Scan for the cell matching the given text and deliver its (X, Y) coordinate at center. 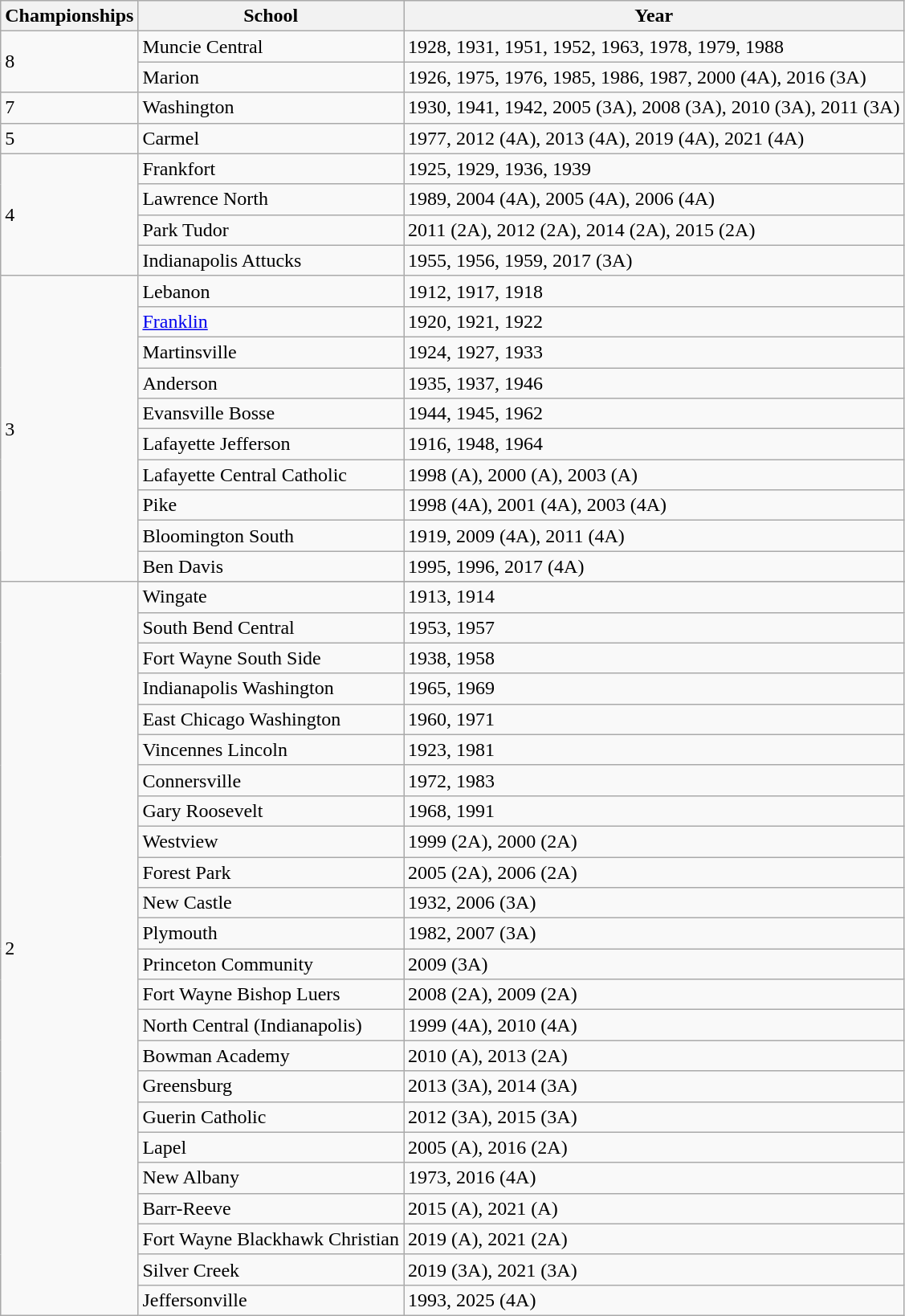
Gary Roosevelt (271, 811)
7 (69, 108)
Anderson (271, 383)
5 (69, 138)
2011 (2A), 2012 (2A), 2014 (2A), 2015 (2A) (654, 230)
1924, 1927, 1933 (654, 352)
1955, 1956, 1959, 2017 (3A) (654, 260)
Frankfort (271, 169)
2005 (2A), 2006 (2A) (654, 872)
School (271, 16)
1999 (2A), 2000 (2A) (654, 841)
2019 (3A), 2021 (3A) (654, 1269)
2010 (A), 2013 (2A) (654, 1056)
Lapel (271, 1147)
1989, 2004 (4A), 2005 (4A), 2006 (4A) (654, 199)
1953, 1957 (654, 627)
1960, 1971 (654, 719)
8 (69, 62)
Greensburg (271, 1086)
1977, 2012 (4A), 2013 (4A), 2019 (4A), 2021 (4A) (654, 138)
Barr-Reeve (271, 1208)
1995, 1996, 2017 (4A) (654, 566)
Washington (271, 108)
Year (654, 16)
Princeton Community (271, 964)
New Castle (271, 903)
2012 (3A), 2015 (3A) (654, 1117)
1999 (4A), 2010 (4A) (654, 1025)
Lawrence North (271, 199)
4 (69, 215)
Lebanon (271, 291)
Plymouth (271, 934)
2009 (3A) (654, 964)
Connersville (271, 780)
1912, 1917, 1918 (654, 291)
1928, 1931, 1951, 1952, 1963, 1978, 1979, 1988 (654, 47)
Marion (271, 77)
1938, 1958 (654, 658)
Westview (271, 841)
Franklin (271, 321)
Martinsville (271, 352)
Jeffersonville (271, 1300)
Carmel (271, 138)
Bloomington South (271, 536)
1920, 1921, 1922 (654, 321)
1973, 2016 (4A) (654, 1178)
2005 (A), 2016 (2A) (654, 1147)
2008 (2A), 2009 (2A) (654, 995)
1968, 1991 (654, 811)
Forest Park (271, 872)
Fort Wayne Bishop Luers (271, 995)
1923, 1981 (654, 750)
Championships (69, 16)
Wingate (271, 597)
East Chicago Washington (271, 719)
Fort Wayne Blackhawk Christian (271, 1239)
1919, 2009 (4A), 2011 (4A) (654, 536)
Lafayette Central Catholic (271, 475)
Park Tudor (271, 230)
1998 (A), 2000 (A), 2003 (A) (654, 475)
2 (69, 949)
Silver Creek (271, 1269)
1982, 2007 (3A) (654, 934)
1930, 1941, 1942, 2005 (3A), 2008 (3A), 2010 (3A), 2011 (3A) (654, 108)
Ben Davis (271, 566)
1972, 1983 (654, 780)
1932, 2006 (3A) (654, 903)
Bowman Academy (271, 1056)
1935, 1937, 1946 (654, 383)
New Albany (271, 1178)
1913, 1914 (654, 597)
1926, 1975, 1976, 1985, 1986, 1987, 2000 (4A), 2016 (3A) (654, 77)
3 (69, 429)
2013 (3A), 2014 (3A) (654, 1086)
1944, 1945, 1962 (654, 414)
Pike (271, 505)
Muncie Central (271, 47)
Fort Wayne South Side (271, 658)
1925, 1929, 1936, 1939 (654, 169)
North Central (Indianapolis) (271, 1025)
1916, 1948, 1964 (654, 444)
South Bend Central (271, 627)
Guerin Catholic (271, 1117)
1993, 2025 (4A) (654, 1300)
1965, 1969 (654, 689)
Indianapolis Washington (271, 689)
Vincennes Lincoln (271, 750)
2019 (A), 2021 (2A) (654, 1239)
Indianapolis Attucks (271, 260)
Evansville Bosse (271, 414)
1998 (4A), 2001 (4A), 2003 (4A) (654, 505)
2015 (A), 2021 (A) (654, 1208)
Lafayette Jefferson (271, 444)
